Extract the [X, Y] coordinate from the center of the cell holding the provided text.  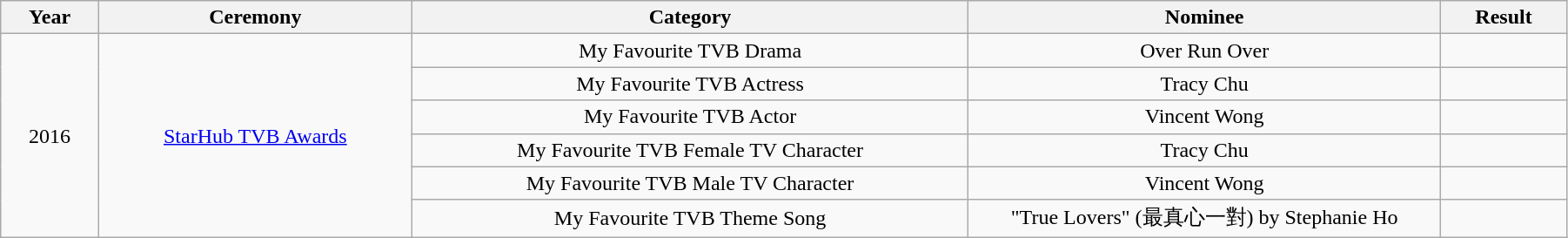
Year [50, 17]
Category [689, 17]
My Favourite TVB Female TV Character [689, 150]
Ceremony [255, 17]
My Favourite TVB Male TV Character [689, 183]
StarHub TVB Awards [255, 136]
My Favourite TVB Actor [689, 117]
My Favourite TVB Drama [689, 51]
My Favourite TVB Actress [689, 84]
Nominee [1204, 17]
Over Run Over [1204, 51]
2016 [50, 136]
"True Lovers" (最真心一對) by Stephanie Ho [1204, 218]
Result [1504, 17]
My Favourite TVB Theme Song [689, 218]
